Find where the given text appears and provide that cell's center as [X, Y] coordinate. 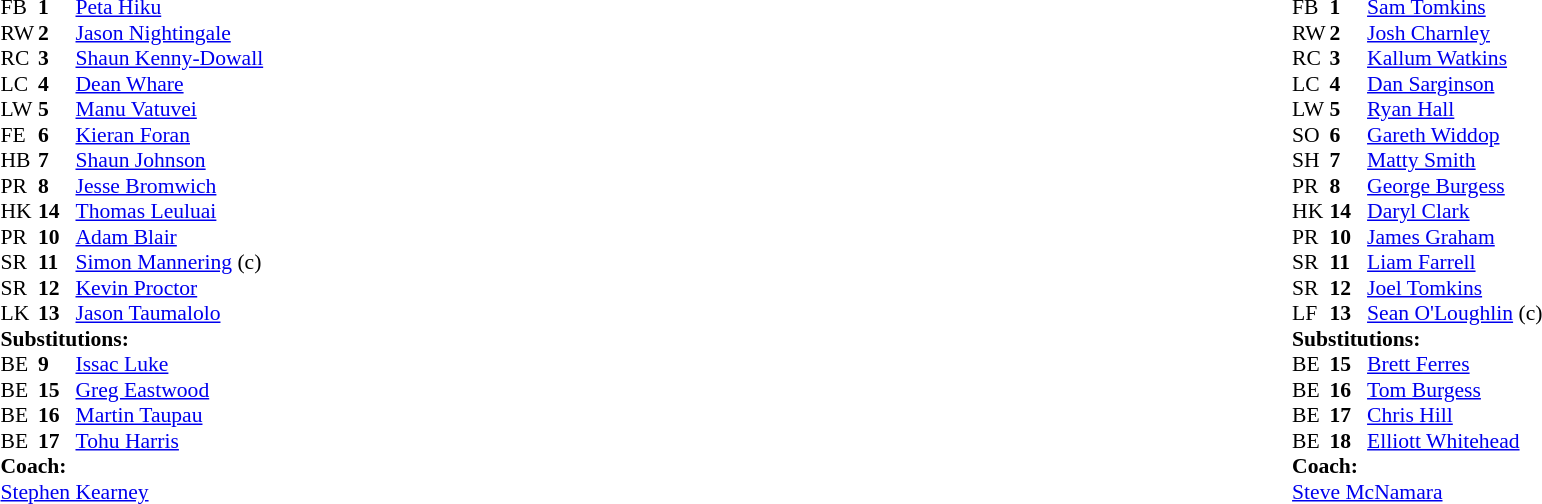
Tohu Harris [170, 441]
James Graham [1454, 237]
Dean Whare [170, 84]
Sean O'Loughlin (c) [1454, 313]
9 [57, 365]
Brett Ferres [1454, 365]
Daryl Clark [1454, 211]
Shaun Johnson [170, 161]
Elliott Whitehead [1454, 441]
Issac Luke [170, 365]
LK [19, 313]
Adam Blair [170, 237]
18 [1349, 441]
Jason Taumalolo [170, 313]
Simon Mannering (c) [170, 263]
SO [1311, 135]
Ryan Hall [1454, 109]
Thomas Leuluai [170, 211]
Matty Smith [1454, 161]
Kieran Foran [170, 135]
Liam Farrell [1454, 263]
George Burgess [1454, 186]
Chris Hill [1454, 415]
Joel Tomkins [1454, 288]
Jason Nightingale [170, 33]
Jesse Bromwich [170, 186]
Josh Charnley [1454, 33]
Martin Taupau [170, 415]
SH [1311, 161]
Kevin Proctor [170, 288]
Greg Eastwood [170, 390]
Tom Burgess [1454, 390]
Kallum Watkins [1454, 59]
HB [19, 161]
Manu Vatuvei [170, 109]
LF [1311, 313]
Shaun Kenny-Dowall [170, 59]
Gareth Widdop [1454, 135]
Dan Sarginson [1454, 84]
FE [19, 135]
